Find where the given text appears and provide that cell's center as [X, Y] coordinate. 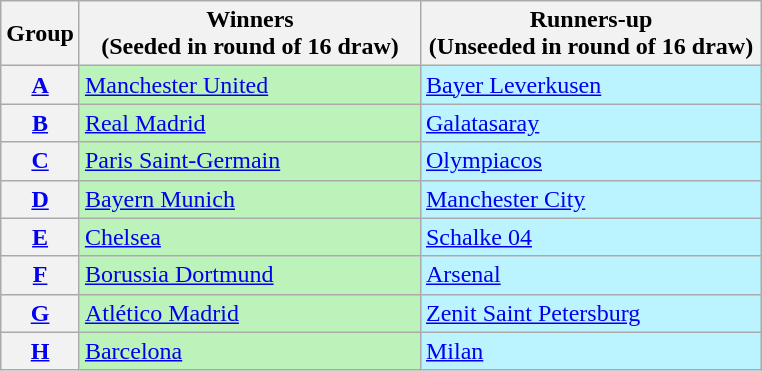
B [40, 123]
Bayer Leverkusen [590, 85]
Winners(Seeded in round of 16 draw) [250, 34]
Bayern Munich [250, 199]
Galatasaray [590, 123]
G [40, 313]
Atlético Madrid [250, 313]
C [40, 161]
Borussia Dortmund [250, 275]
Manchester United [250, 85]
Milan [590, 351]
Manchester City [590, 199]
Chelsea [250, 237]
Olympiacos [590, 161]
D [40, 199]
Schalke 04 [590, 237]
Runners-up(Unseeded in round of 16 draw) [590, 34]
H [40, 351]
Barcelona [250, 351]
Arsenal [590, 275]
Group [40, 34]
E [40, 237]
Paris Saint-Germain [250, 161]
Zenit Saint Petersburg [590, 313]
Real Madrid [250, 123]
F [40, 275]
A [40, 85]
